Extract the (x, y) coordinate from the center of the cell holding the provided text.  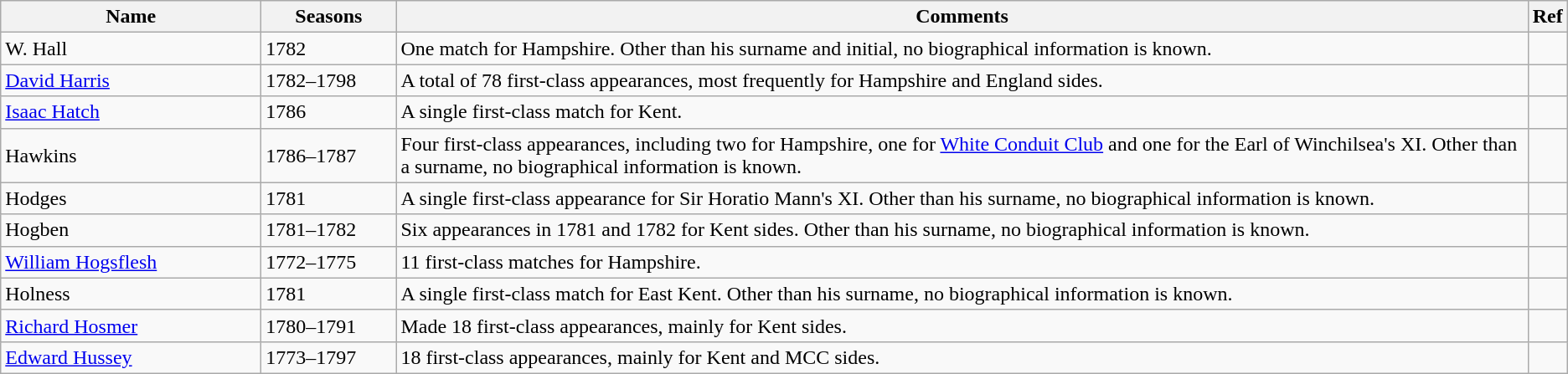
Holness (131, 294)
11 first-class matches for Hampshire. (962, 262)
Made 18 first-class appearances, mainly for Kent sides. (962, 325)
Ref (1548, 17)
1782 (328, 49)
W. Hall (131, 49)
One match for Hampshire. Other than his surname and initial, no biographical information is known. (962, 49)
1782–1798 (328, 80)
1781–1782 (328, 230)
A single first-class appearance for Sir Horatio Mann's XI. Other than his surname, no biographical information is known. (962, 198)
Seasons (328, 17)
Name (131, 17)
Hodges (131, 198)
18 first-class appearances, mainly for Kent and MCC sides. (962, 357)
David Harris (131, 80)
Hawkins (131, 156)
Comments (962, 17)
A single first-class match for East Kent. Other than his surname, no biographical information is known. (962, 294)
A total of 78 first-class appearances, most frequently for Hampshire and England sides. (962, 80)
1786–1787 (328, 156)
A single first-class match for Kent. (962, 112)
1773–1797 (328, 357)
1780–1791 (328, 325)
1772–1775 (328, 262)
1786 (328, 112)
Edward Hussey (131, 357)
Richard Hosmer (131, 325)
Hogben (131, 230)
Six appearances in 1781 and 1782 for Kent sides. Other than his surname, no biographical information is known. (962, 230)
William Hogsflesh (131, 262)
Isaac Hatch (131, 112)
